Identify which cell holds the provided text, then report its [x, y] central coordinate. 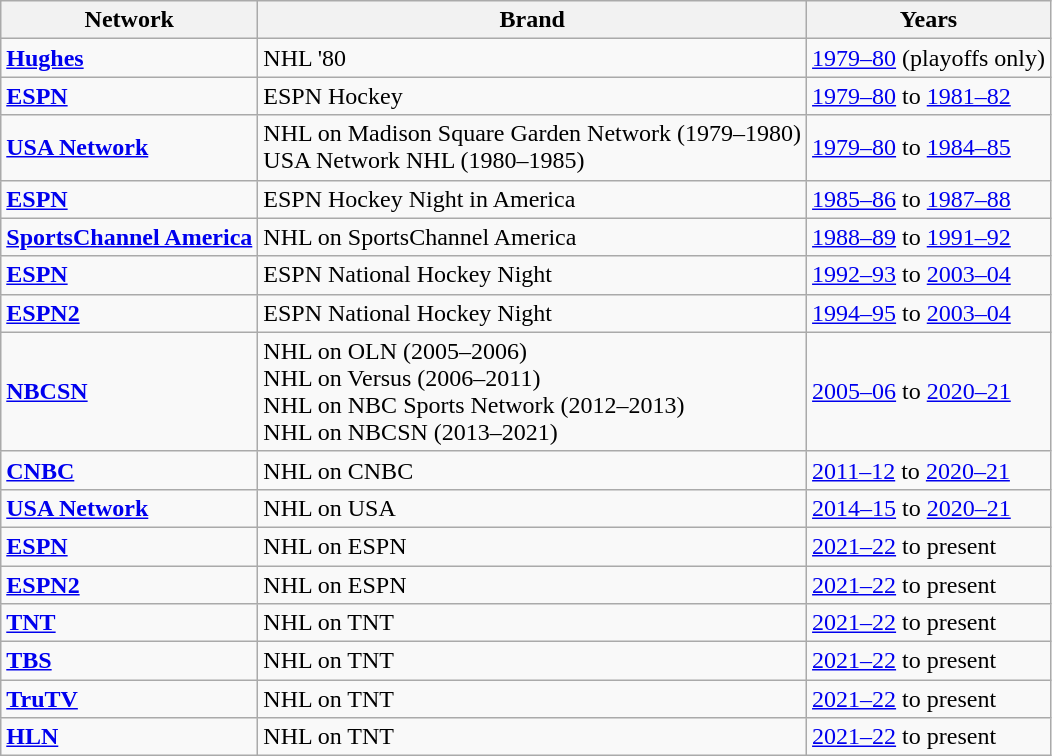
ESPN Hockey [532, 96]
ESPN Hockey Night in America [532, 199]
Years [929, 20]
Brand [532, 20]
SportsChannel America [130, 237]
NHL on USA [532, 508]
1979–80 to 1981–82 [929, 96]
NHL on SportsChannel America [532, 237]
NHL on Madison Square Garden Network (1979–1980)USA Network NHL (1980–1985) [532, 148]
CNBC [130, 470]
1988–89 to 1991–92 [929, 237]
NHL on OLN (2005–2006)NHL on Versus (2006–2011)NHL on NBC Sports Network (2012–2013)NHL on NBCSN (2013–2021) [532, 392]
TBS [130, 661]
1994–95 to 2003–04 [929, 313]
HLN [130, 737]
1985–86 to 1987–88 [929, 199]
2011–12 to 2020–21 [929, 470]
Hughes [130, 58]
NBCSN [130, 392]
1979–80 (playoffs only) [929, 58]
NHL '80 [532, 58]
Network [130, 20]
1992–93 to 2003–04 [929, 275]
1979–80 to 1984–85 [929, 148]
NHL on CNBC [532, 470]
2005–06 to 2020–21 [929, 392]
TNT [130, 623]
2014–15 to 2020–21 [929, 508]
TruTV [130, 699]
